Pinpoint the cell where the given text exists, returning its (X, Y) midpoint coordinate. 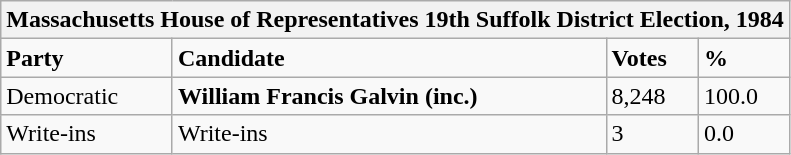
100.0 (744, 96)
Massachusetts House of Representatives 19th Suffolk District Election, 1984 (396, 20)
0.0 (744, 134)
3 (652, 134)
% (744, 58)
Democratic (87, 96)
Party (87, 58)
Votes (652, 58)
Candidate (389, 58)
8,248 (652, 96)
William Francis Galvin (inc.) (389, 96)
